Pinpoint the cell where the given text exists, returning its [x, y] midpoint coordinate. 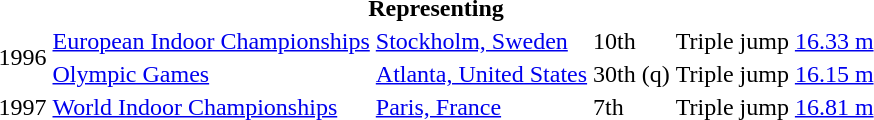
Stockholm, Sweden [481, 41]
European Indoor Championships [211, 41]
Atlanta, United States [481, 74]
Olympic Games [211, 74]
10th [632, 41]
30th (q) [632, 74]
